Return the [x, y] coordinate for the center point of the cell that contains the specified text.  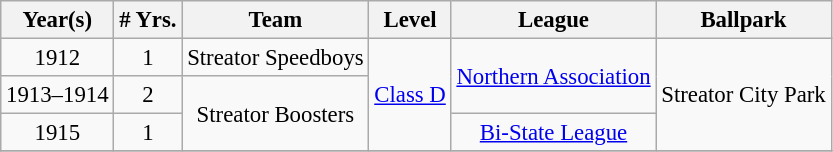
Streator Speedboys [276, 58]
Northern Association [554, 76]
Streator Boosters [276, 114]
Class D [410, 96]
Bi-State League [554, 133]
Ballpark [744, 20]
1913–1914 [58, 95]
2 [148, 95]
Year(s) [58, 20]
Level [410, 20]
Team [276, 20]
1912 [58, 58]
# Yrs. [148, 20]
League [554, 20]
Streator City Park [744, 96]
1915 [58, 133]
